Determine the (x, y) coordinate at the center of the cell enclosing the given text.  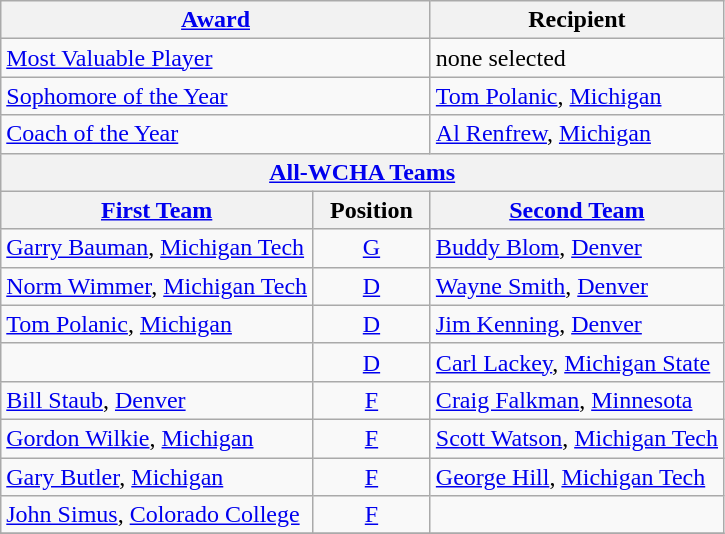
Sophomore of the Year (216, 96)
Norm Wimmer, Michigan Tech (157, 286)
First Team (157, 210)
Garry Bauman, Michigan Tech (157, 248)
Gordon Wilkie, Michigan (157, 438)
Award (216, 20)
none selected (576, 58)
Scott Watson, Michigan Tech (576, 438)
Wayne Smith, Denver (576, 286)
Carl Lackey, Michigan State (576, 362)
Jim Kenning, Denver (576, 324)
George Hill, Michigan Tech (576, 477)
John Simus, Colorado College (157, 515)
Al Renfrew, Michigan (576, 134)
Bill Staub, Denver (157, 400)
Gary Butler, Michigan (157, 477)
Second Team (576, 210)
G (372, 248)
All-WCHA Teams (362, 172)
Position (372, 210)
Buddy Blom, Denver (576, 248)
Craig Falkman, Minnesota (576, 400)
Recipient (576, 20)
Coach of the Year (216, 134)
Most Valuable Player (216, 58)
